Extract the (X, Y) coordinate from the center of the cell holding the provided text.  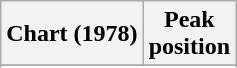
Peakposition (189, 34)
Chart (1978) (72, 34)
